Capture the cell that displays the provided text and extract its [X, Y] central coordinate. 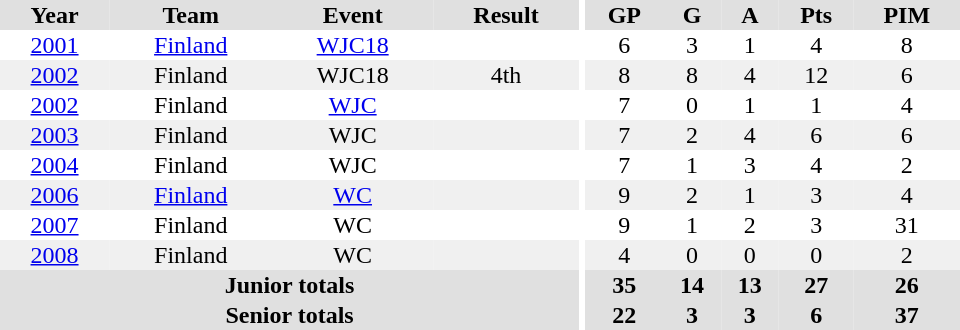
PIM [907, 15]
2006 [54, 195]
Team [190, 15]
G [692, 15]
2008 [54, 255]
27 [816, 285]
2004 [54, 165]
A [750, 15]
2007 [54, 225]
Year [54, 15]
Event [352, 15]
4th [506, 75]
Pts [816, 15]
14 [692, 285]
2001 [54, 45]
22 [624, 315]
13 [750, 285]
2003 [54, 135]
Junior totals [290, 285]
Senior totals [290, 315]
31 [907, 225]
37 [907, 315]
GP [624, 15]
Result [506, 15]
26 [907, 285]
12 [816, 75]
35 [624, 285]
